From the cell containing the given text, extract its center point as (x, y) coordinate. 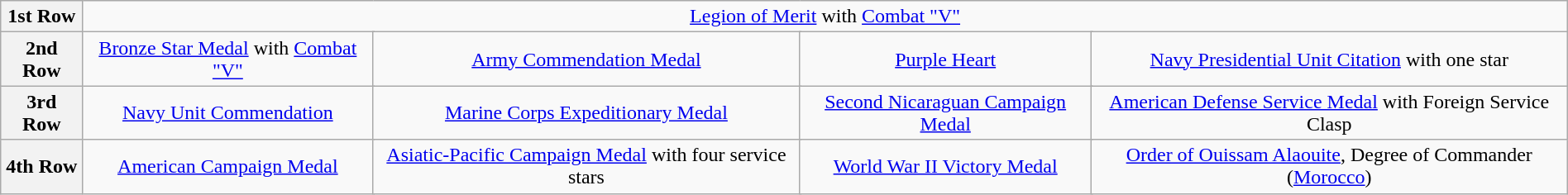
1st Row (41, 17)
Navy Unit Commendation (228, 112)
Second Nicaraguan Campaign Medal (945, 112)
Order of Ouissam Alaouite, Degree of Commander (Morocco) (1329, 167)
American Campaign Medal (228, 167)
4th Row (41, 167)
Legion of Merit with Combat "V" (825, 17)
Navy Presidential Unit Citation with one star (1329, 59)
2nd Row (41, 59)
Purple Heart (945, 59)
Army Commendation Medal (586, 59)
World War II Victory Medal (945, 167)
American Defense Service Medal with Foreign Service Clasp (1329, 112)
3rd Row (41, 112)
Bronze Star Medal with Combat "V" (228, 59)
Marine Corps Expeditionary Medal (586, 112)
Asiatic-Pacific Campaign Medal with four service stars (586, 167)
